Determine the [X, Y] coordinate at the center of the cell enclosing the given text.  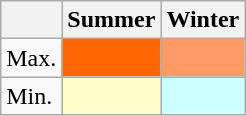
Min. [32, 96]
Max. [32, 58]
Winter [203, 20]
Summer [112, 20]
